Return the (x, y) coordinate for the center point of the cell that contains the specified text.  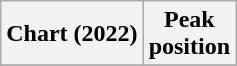
Peakposition (189, 34)
Chart (2022) (72, 34)
